Return the [X, Y] coordinate for the center point of the cell that contains the specified text.  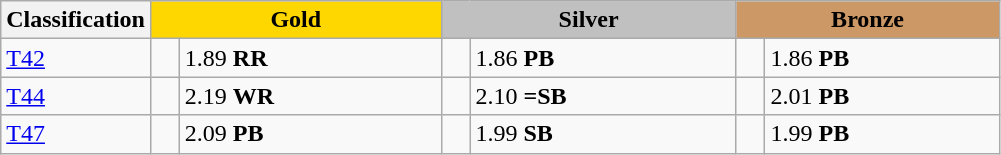
1.99 SB [603, 134]
Classification [76, 20]
2.19 WR [310, 96]
2.10 =SB [603, 96]
1.89 RR [310, 58]
2.01 PB [882, 96]
Bronze [868, 20]
Silver [588, 20]
2.09 PB [310, 134]
1.99 PB [882, 134]
Gold [296, 20]
T47 [76, 134]
T44 [76, 96]
T42 [76, 58]
